Provide the [x, y] coordinate of the cell's center where the given text is located.  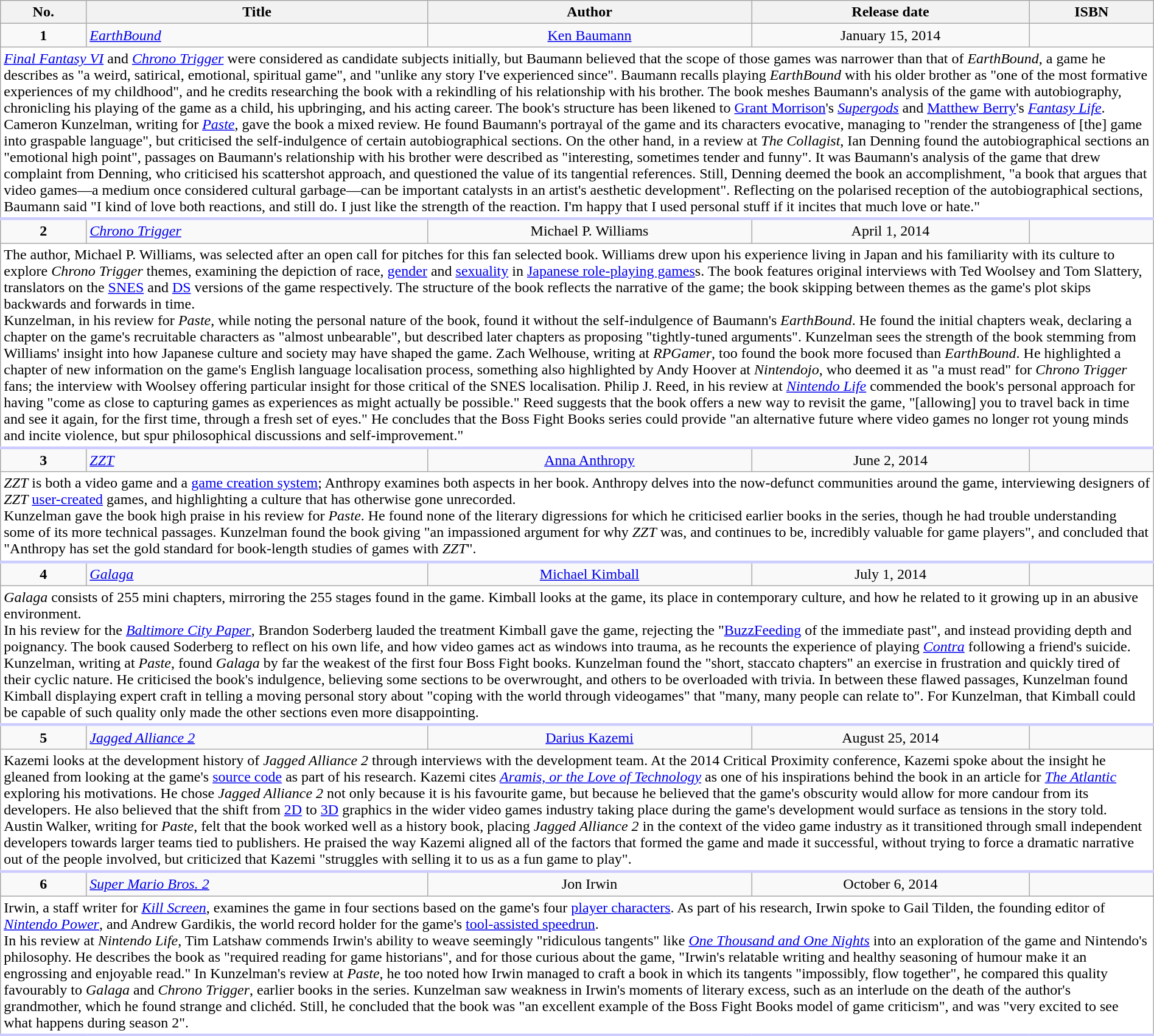
ZZT [257, 460]
July 1, 2014 [890, 574]
June 2, 2014 [890, 460]
Title [257, 12]
Author [589, 12]
6 [44, 884]
3 [44, 460]
5 [44, 737]
Ken Baumann [589, 35]
No. [44, 12]
EarthBound [257, 35]
1 [44, 35]
Jagged Alliance 2 [257, 737]
Michael P. Williams [589, 231]
ISBN [1091, 12]
Darius Kazemi [589, 737]
April 1, 2014 [890, 231]
2 [44, 231]
August 25, 2014 [890, 737]
4 [44, 574]
October 6, 2014 [890, 884]
Anna Anthropy [589, 460]
January 15, 2014 [890, 35]
Chrono Trigger [257, 231]
Galaga [257, 574]
Michael Kimball [589, 574]
Jon Irwin [589, 884]
Super Mario Bros. 2 [257, 884]
Release date [890, 12]
